Output the (X, Y) coordinate of the center of the cell containing the given text.  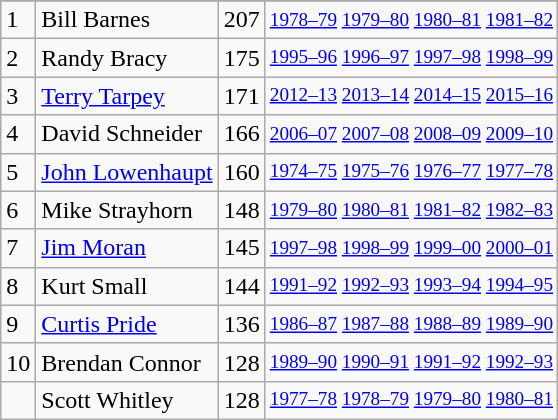
Randy Bracy (127, 58)
Brendan Connor (127, 362)
Bill Barnes (127, 20)
1997–98 1998–99 1999–00 2000–01 (411, 248)
10 (18, 362)
1978–79 1979–80 1980–81 1981–82 (411, 20)
1974–75 1975–76 1976–77 1977–78 (411, 172)
9 (18, 324)
1989–90 1990–91 1991–92 1992–93 (411, 362)
8 (18, 286)
1 (18, 20)
160 (242, 172)
4 (18, 134)
Jim Moran (127, 248)
Mike Strayhorn (127, 210)
2 (18, 58)
John Lowenhaupt (127, 172)
2012–13 2013–14 2014–15 2015–16 (411, 96)
1995–96 1996–97 1997–98 1998–99 (411, 58)
175 (242, 58)
Curtis Pride (127, 324)
1991–92 1992–93 1993–94 1994–95 (411, 286)
145 (242, 248)
Terry Tarpey (127, 96)
207 (242, 20)
David Schneider (127, 134)
1979–80 1980–81 1981–82 1982–83 (411, 210)
5 (18, 172)
6 (18, 210)
1977–78 1978–79 1979–80 1980–81 (411, 400)
171 (242, 96)
1986–87 1987–88 1988–89 1989–90 (411, 324)
136 (242, 324)
3 (18, 96)
144 (242, 286)
Kurt Small (127, 286)
148 (242, 210)
Scott Whitley (127, 400)
2006–07 2007–08 2008–09 2009–10 (411, 134)
166 (242, 134)
7 (18, 248)
